Detect which cell encompasses the target text, then output its (x, y) center coordinate. 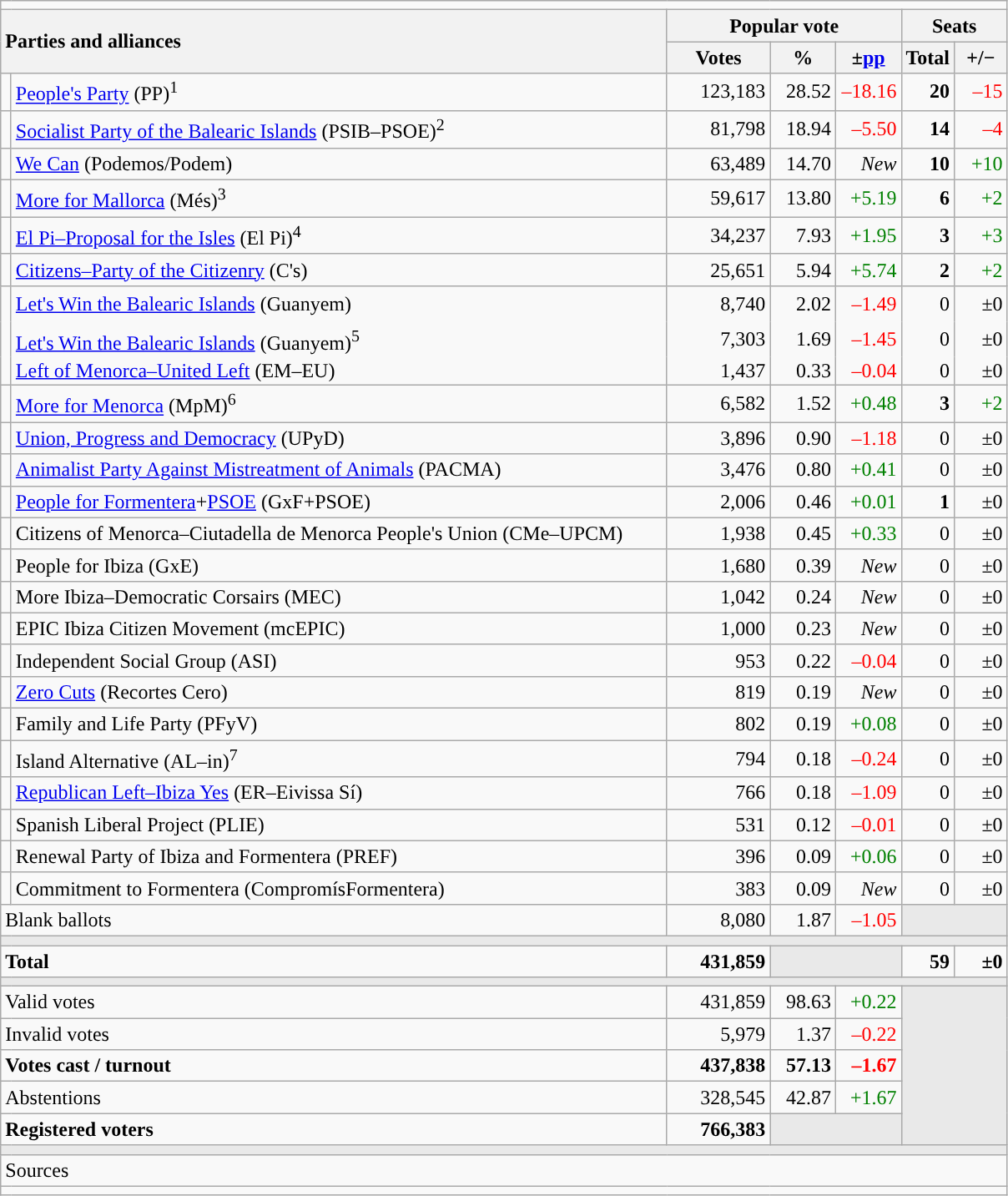
Invalid votes (334, 1034)
81,798 (718, 129)
–5.50 (868, 129)
0.46 (803, 502)
Socialist Party of the Balearic Islands (PSIB–PSOE)2 (339, 129)
Union, Progress and Democracy (UPyD) (339, 438)
1,680 (718, 565)
+0.41 (868, 470)
5.94 (803, 270)
–18.16 (868, 92)
Commitment to Formentera (CompromísFormentera) (339, 888)
0.24 (803, 597)
953 (718, 660)
Parties and alliances (334, 42)
+10 (981, 164)
10 (928, 164)
794 (718, 759)
18.94 (803, 129)
63,489 (718, 164)
383 (718, 888)
More Ibiza–Democratic Corsairs (MEC) (339, 597)
123,183 (718, 92)
7.93 (803, 235)
8,740 (718, 304)
1.69 (803, 340)
Citizens–Party of the Citizenry (C's) (339, 270)
Island Alternative (AL–in)7 (339, 759)
+5.19 (868, 199)
1,437 (718, 371)
Abstentions (334, 1098)
0.39 (803, 565)
Zero Cuts (Recortes Cero) (339, 693)
Spanish Liberal Project (PLIE) (339, 825)
+0.33 (868, 533)
+0.08 (868, 724)
Registered voters (334, 1129)
819 (718, 693)
+5.74 (868, 270)
802 (718, 724)
+3 (981, 235)
–1.49 (868, 304)
Citizens of Menorca–Ciutadella de Menorca People's Union (CMe–UPCM) (339, 533)
More for Menorca (MpM)6 (339, 404)
2 (928, 270)
3,896 (718, 438)
1.52 (803, 404)
57.13 (803, 1066)
–15 (981, 92)
0.90 (803, 438)
7,303 (718, 340)
0.45 (803, 533)
1.87 (803, 920)
98.63 (803, 1002)
Sources (504, 1170)
Renewal Party of Ibiza and Formentera (PREF) (339, 856)
–1.09 (868, 793)
437,838 (718, 1066)
+0.48 (868, 404)
1,000 (718, 628)
–4 (981, 129)
–1.05 (868, 920)
6 (928, 199)
328,545 (718, 1098)
–0.24 (868, 759)
Family and Life Party (PFyV) (339, 724)
Republican Left–Ibiza Yes (ER–Eivissa Sí) (339, 793)
14 (928, 129)
–0.01 (868, 825)
+0.06 (868, 856)
Independent Social Group (ASI) (339, 660)
Votes cast / turnout (334, 1066)
8,080 (718, 920)
% (803, 58)
+/− (981, 58)
2,006 (718, 502)
42.87 (803, 1098)
More for Mallorca (Més)3 (339, 199)
766,383 (718, 1129)
0.12 (803, 825)
+0.22 (868, 1002)
766 (718, 793)
People for Formentera+PSOE (GxF+PSOE) (339, 502)
–0.22 (868, 1034)
13.80 (803, 199)
14.70 (803, 164)
+1.67 (868, 1098)
People for Ibiza (GxE) (339, 565)
1,042 (718, 597)
0.23 (803, 628)
Votes (718, 58)
34,237 (718, 235)
Left of Menorca–United Left (EM–EU) (339, 371)
+0.01 (868, 502)
Animalist Party Against Mistreatment of Animals (PACMA) (339, 470)
1,938 (718, 533)
0.80 (803, 470)
59,617 (718, 199)
Let's Win the Balearic Islands (Guanyem) (339, 304)
59 (928, 961)
±pp (868, 58)
People's Party (PP)1 (339, 92)
1.37 (803, 1034)
0.22 (803, 660)
3,476 (718, 470)
28.52 (803, 92)
25,651 (718, 270)
El Pi–Proposal for the Isles (El Pi)4 (339, 235)
5,979 (718, 1034)
We Can (Podemos/Podem) (339, 164)
Popular vote (784, 26)
Blank ballots (334, 920)
+1.95 (868, 235)
–1.18 (868, 438)
1 (928, 502)
0.33 (803, 371)
20 (928, 92)
Seats (955, 26)
EPIC Ibiza Citizen Movement (mcEPIC) (339, 628)
Let's Win the Balearic Islands (Guanyem)5 (339, 340)
531 (718, 825)
2.02 (803, 304)
6,582 (718, 404)
–1.45 (868, 340)
–1.67 (868, 1066)
396 (718, 856)
Valid votes (334, 1002)
